Pinpoint the cell where the given text exists, returning its [X, Y] midpoint coordinate. 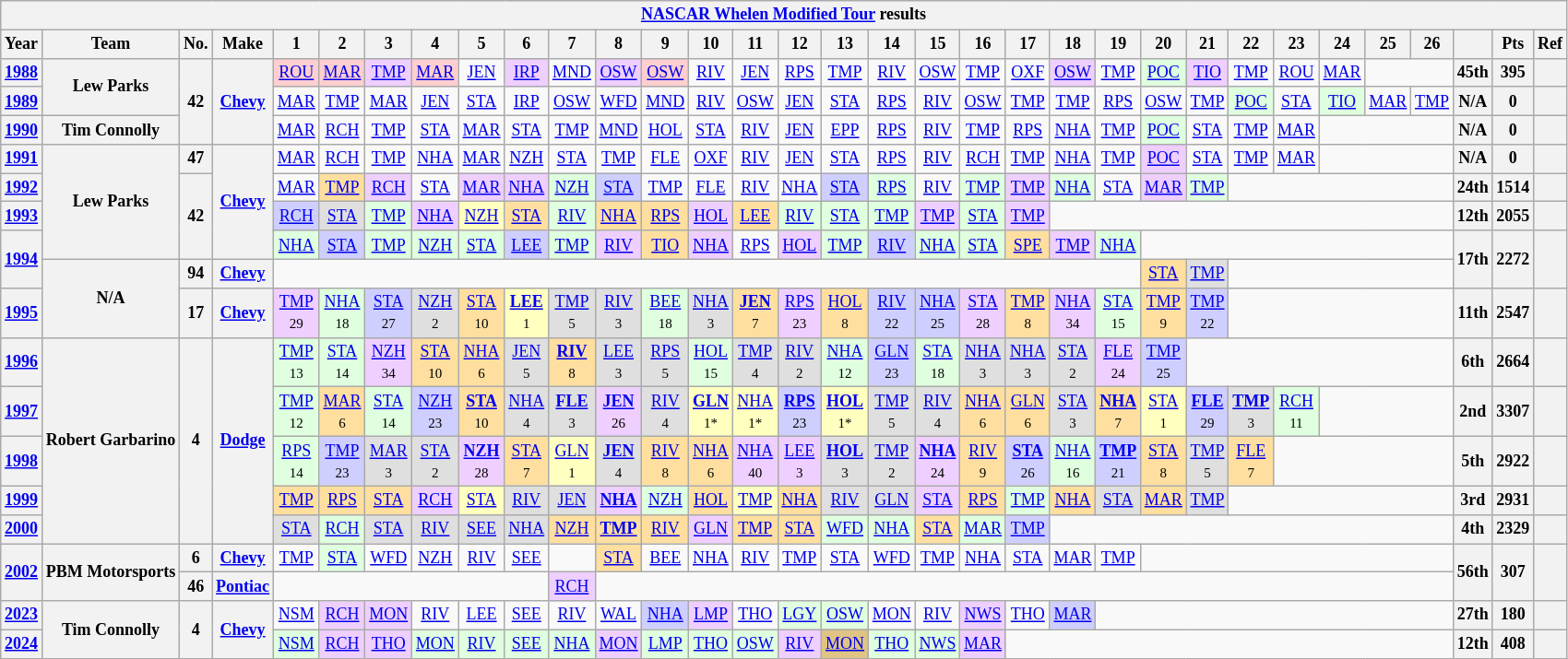
NZH23 [435, 412]
FLE29 [1207, 412]
Year [22, 44]
STA7 [527, 461]
1989 [22, 101]
FLE7 [1251, 461]
MAR3 [389, 461]
17th [1472, 259]
Team [111, 44]
26 [1432, 44]
1993 [22, 216]
4th [1472, 529]
JEN7 [754, 312]
3 [389, 44]
1990 [22, 129]
TMP29 [296, 312]
1997 [22, 412]
2000 [22, 529]
2664 [1513, 362]
RIV22 [891, 312]
3307 [1513, 412]
RPS5 [666, 362]
RIV2 [800, 362]
TMP13 [296, 362]
TMP21 [1118, 461]
TMP9 [1163, 312]
Ref [1550, 44]
Dodge [244, 441]
NHA40 [754, 461]
1992 [22, 188]
12 [800, 44]
HOL15 [711, 362]
NHA18 [342, 312]
2 [342, 44]
JEN4 [618, 461]
24th [1472, 188]
22 [1251, 44]
RPS14 [296, 461]
NHA16 [1073, 461]
HOL8 [845, 312]
LGY [800, 616]
21 [1207, 44]
94 [196, 273]
PBM Motorsports [111, 572]
5th [1472, 461]
HOL1* [845, 412]
NHA12 [845, 362]
11 [754, 44]
2002 [22, 572]
TMP25 [1163, 362]
2931 [1513, 500]
NHA1* [754, 412]
19 [1118, 44]
STA15 [1118, 312]
3rd [1472, 500]
1999 [22, 500]
TMP8 [1028, 312]
23 [1297, 44]
18 [1073, 44]
BEE [666, 559]
5 [481, 44]
1998 [22, 461]
RIV3 [618, 312]
STA28 [983, 312]
MAR6 [342, 412]
2055 [1513, 216]
1 [296, 44]
1991 [22, 159]
GLN1 [572, 461]
1514 [1513, 188]
1988 [22, 72]
9 [666, 44]
EPP [845, 129]
56th [1472, 572]
Robert Garbarino [111, 441]
2329 [1513, 529]
NHA24 [937, 461]
STA1 [1163, 412]
1995 [22, 312]
TMP12 [296, 412]
307 [1513, 572]
47 [196, 159]
JEN26 [618, 412]
TMP22 [1207, 312]
395 [1513, 72]
RIV9 [983, 461]
11th [1472, 312]
2922 [1513, 461]
STA26 [1028, 461]
NHA25 [937, 312]
BEE18 [666, 312]
25 [1388, 44]
WAL [618, 616]
NHA4 [527, 412]
STA27 [389, 312]
180 [1513, 616]
STA8 [1163, 461]
8 [618, 44]
2nd [1472, 412]
Pontiac [244, 586]
Pts [1513, 44]
1996 [22, 362]
GLN6 [1028, 412]
TMP2 [891, 461]
STA3 [1073, 412]
RCH11 [1297, 412]
TMP3 [1251, 412]
45th [1472, 72]
NASCAR Whelen Modified Tour results [784, 15]
14 [891, 44]
FLE3 [572, 412]
20 [1163, 44]
10 [711, 44]
16 [983, 44]
FLE24 [1118, 362]
Make [244, 44]
JEN5 [527, 362]
15 [937, 44]
TMP23 [342, 461]
24 [1342, 44]
TMP4 [754, 362]
46 [196, 586]
408 [1513, 643]
No. [196, 44]
2547 [1513, 312]
2024 [22, 643]
LEE1 [527, 312]
GLN1* [711, 412]
NHA7 [1118, 412]
7 [572, 44]
GLN23 [891, 362]
NZH34 [389, 362]
NHA34 [1073, 312]
6th [1472, 362]
STA18 [937, 362]
NZH28 [481, 461]
HOL3 [845, 461]
2023 [22, 616]
13 [845, 44]
SPE [1028, 245]
1994 [22, 259]
2272 [1513, 259]
NZH2 [435, 312]
27th [1472, 616]
